Pinpoint the cell where the given text exists, returning its [x, y] midpoint coordinate. 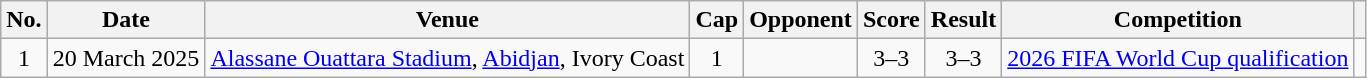
Venue [448, 20]
Opponent [801, 20]
Alassane Ouattara Stadium, Abidjan, Ivory Coast [448, 58]
Competition [1178, 20]
Cap [717, 20]
2026 FIFA World Cup qualification [1178, 58]
Score [891, 20]
Date [126, 20]
Result [963, 20]
20 March 2025 [126, 58]
No. [24, 20]
